For the text-containing cell, return its midpoint in [X, Y] coordinate format. 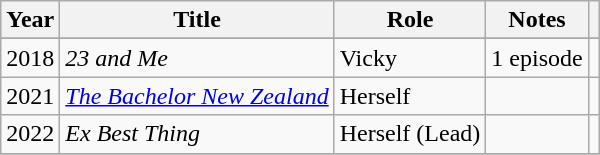
Herself [410, 96]
Notes [537, 20]
2021 [30, 96]
Title [197, 20]
2022 [30, 134]
Year [30, 20]
Vicky [410, 58]
1 episode [537, 58]
Herself (Lead) [410, 134]
Ex Best Thing [197, 134]
Role [410, 20]
23 and Me [197, 58]
2018 [30, 58]
The Bachelor New Zealand [197, 96]
